Output the (x, y) coordinate of the center of the cell containing the given text.  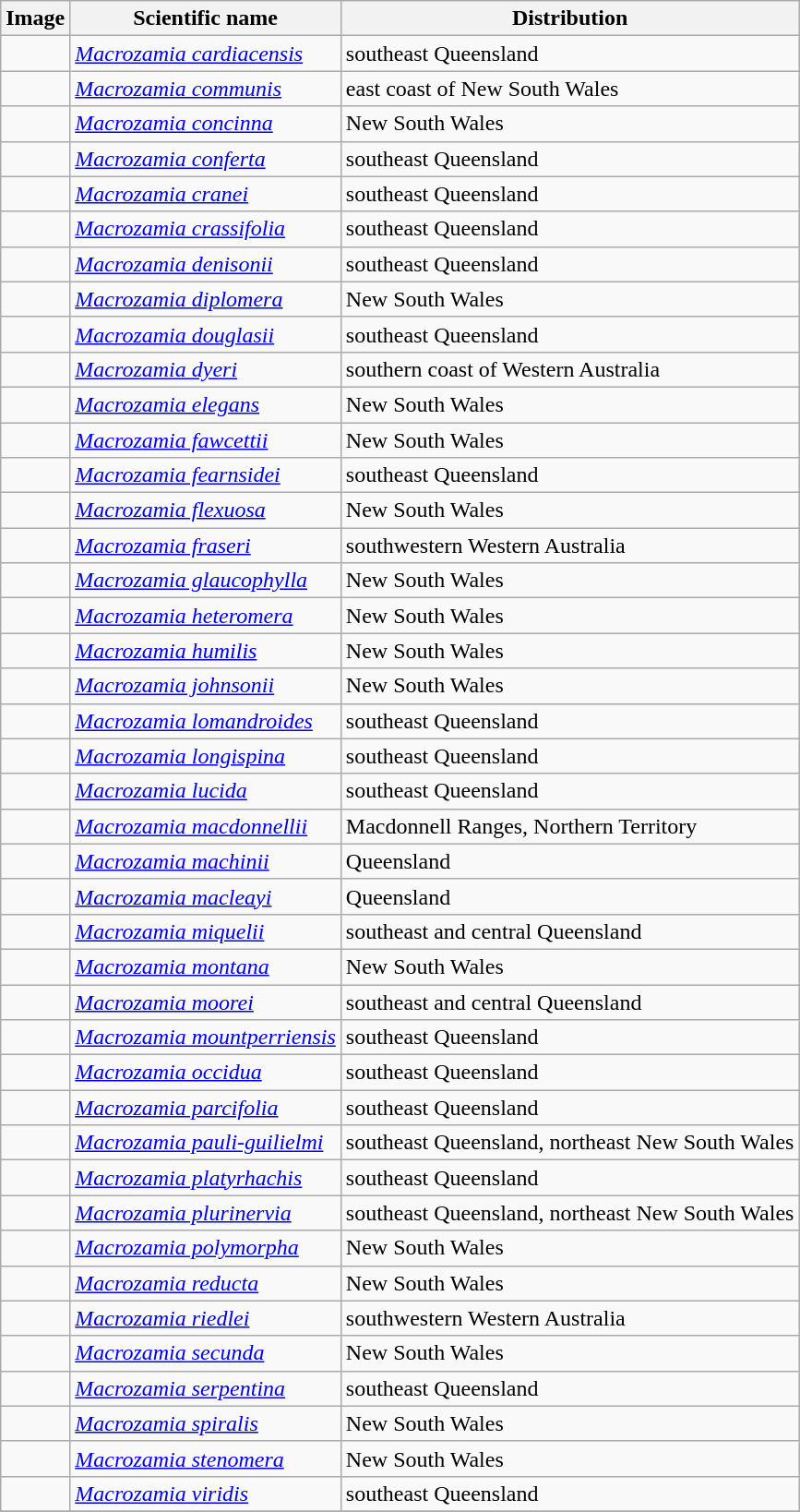
Macrozamia humilis (206, 651)
Macrozamia secunda (206, 1353)
Macrozamia douglasii (206, 334)
Macrozamia longispina (206, 756)
Macrozamia serpentina (206, 1388)
Macrozamia riedlei (206, 1318)
Macrozamia fearnsidei (206, 475)
Macrozamia lomandroides (206, 721)
Macdonnell Ranges, Northern Territory (570, 826)
Macrozamia macdonnellii (206, 826)
Macrozamia pauli-guilielmi (206, 1143)
Macrozamia mountperriensis (206, 1038)
Macrozamia macleayi (206, 896)
Macrozamia denisonii (206, 264)
Macrozamia elegans (206, 404)
Macrozamia reducta (206, 1283)
Macrozamia concinna (206, 124)
Macrozamia fraseri (206, 546)
Macrozamia cranei (206, 194)
Scientific name (206, 18)
Macrozamia montana (206, 966)
Macrozamia fawcettii (206, 440)
Macrozamia communis (206, 89)
Macrozamia johnsonii (206, 686)
Image (35, 18)
Macrozamia diplomera (206, 299)
Macrozamia cardiacensis (206, 54)
Macrozamia flexuosa (206, 510)
Macrozamia machinii (206, 861)
Macrozamia parcifolia (206, 1108)
southern coast of Western Australia (570, 369)
Macrozamia miquelii (206, 931)
Macrozamia moorei (206, 1002)
Macrozamia polymorpha (206, 1248)
Distribution (570, 18)
Macrozamia crassifolia (206, 229)
Macrozamia conferta (206, 159)
Macrozamia dyeri (206, 369)
Macrozamia glaucophylla (206, 581)
Macrozamia platyrhachis (206, 1178)
east coast of New South Wales (570, 89)
Macrozamia lucida (206, 791)
Macrozamia viridis (206, 1494)
Macrozamia stenomera (206, 1458)
Macrozamia plurinervia (206, 1213)
Macrozamia heteromera (206, 616)
Macrozamia occidua (206, 1073)
Macrozamia spiralis (206, 1423)
